From the cell containing the given text, extract its center point as [x, y] coordinate. 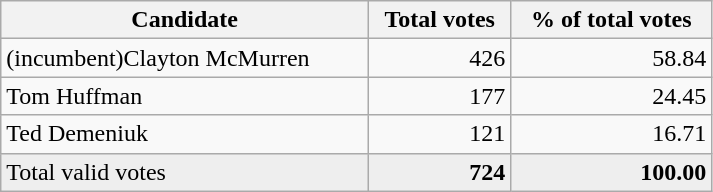
100.00 [612, 172]
% of total votes [612, 20]
(incumbent)Clayton McMurren [185, 58]
724 [440, 172]
Total valid votes [185, 172]
121 [440, 134]
Total votes [440, 20]
Ted Demeniuk [185, 134]
16.71 [612, 134]
426 [440, 58]
Candidate [185, 20]
177 [440, 96]
24.45 [612, 96]
58.84 [612, 58]
Tom Huffman [185, 96]
